Identify which cell holds the provided text, then report its (x, y) central coordinate. 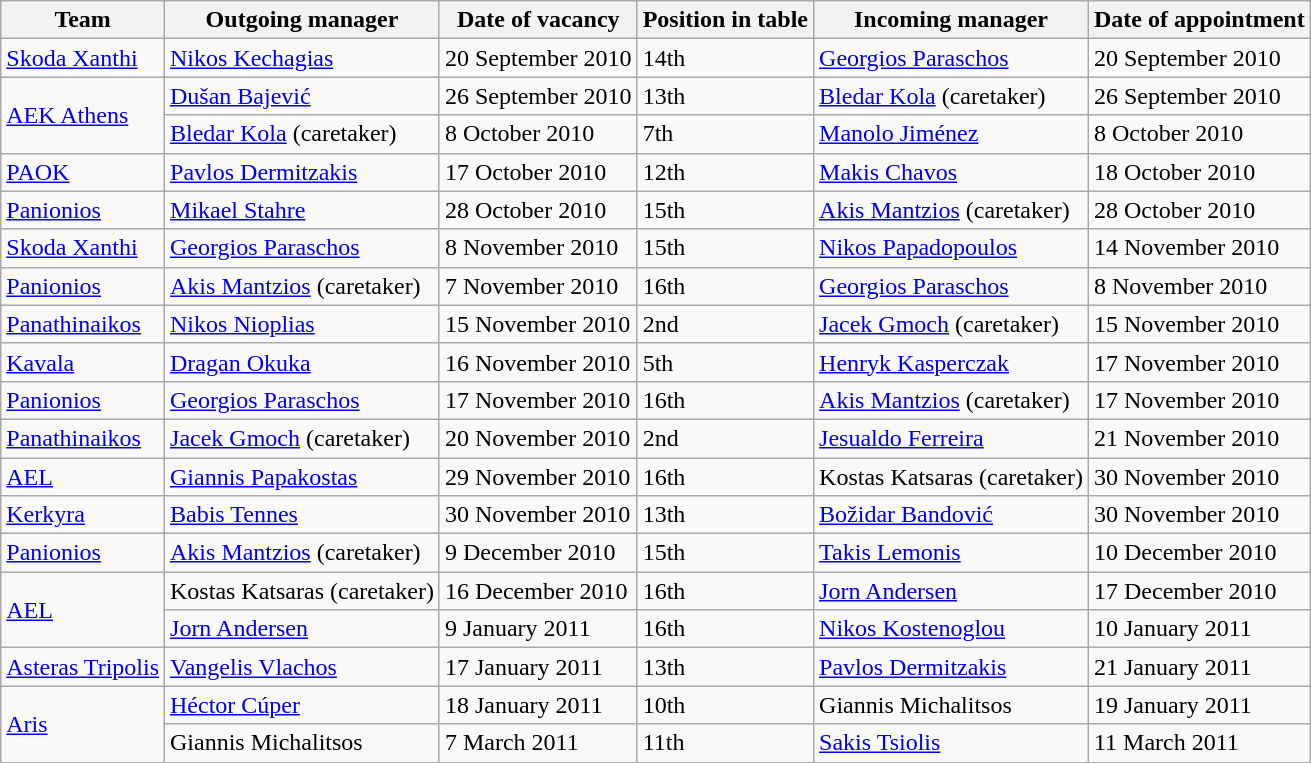
11 March 2011 (1199, 743)
7 November 2010 (538, 286)
10 December 2010 (1199, 553)
Nikos Papadopoulos (952, 248)
18 January 2011 (538, 705)
Sakis Tsiolis (952, 743)
19 January 2011 (1199, 705)
29 November 2010 (538, 477)
Kerkyra (83, 515)
Nikos Kechagias (302, 58)
Outgoing manager (302, 20)
Makis Chavos (952, 172)
9 January 2011 (538, 629)
17 January 2011 (538, 667)
21 January 2011 (1199, 667)
Božidar Bandović (952, 515)
17 December 2010 (1199, 591)
Takis Lemonis (952, 553)
Date of vacancy (538, 20)
Kavala (83, 362)
21 November 2010 (1199, 438)
Nikos Kostenoglou (952, 629)
Nikos Nioplias (302, 324)
Giannis Papakostas (302, 477)
16 November 2010 (538, 362)
Date of appointment (1199, 20)
Manolo Jiménez (952, 134)
Team (83, 20)
Aris (83, 724)
Henryk Kasperczak (952, 362)
9 December 2010 (538, 553)
17 October 2010 (538, 172)
Asteras Tripolis (83, 667)
7th (725, 134)
14 November 2010 (1199, 248)
Héctor Cúper (302, 705)
11th (725, 743)
Incoming manager (952, 20)
7 March 2011 (538, 743)
PAOK (83, 172)
16 December 2010 (538, 591)
Dragan Okuka (302, 362)
10 January 2011 (1199, 629)
12th (725, 172)
Mikael Stahre (302, 210)
Jesualdo Ferreira (952, 438)
20 November 2010 (538, 438)
18 October 2010 (1199, 172)
Babis Tennes (302, 515)
Vangelis Vlachos (302, 667)
AEK Athens (83, 115)
14th (725, 58)
10th (725, 705)
5th (725, 362)
Position in table (725, 20)
Dušan Bajević (302, 96)
